Scan for the cell matching the given text and deliver its [x, y] coordinate at center. 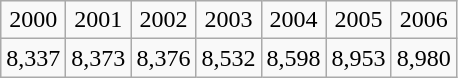
8,337 [34, 58]
8,373 [98, 58]
8,532 [228, 58]
2001 [98, 20]
8,598 [294, 58]
2002 [164, 20]
8,980 [424, 58]
2006 [424, 20]
8,376 [164, 58]
2005 [358, 20]
8,953 [358, 58]
2003 [228, 20]
2004 [294, 20]
2000 [34, 20]
